Provide the [X, Y] coordinate of the cell's center where the given text is located.  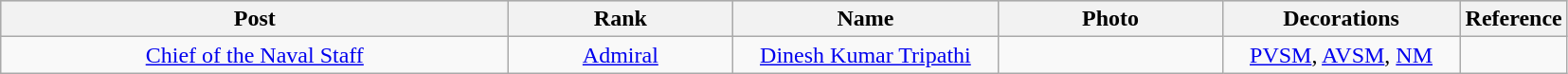
Name [866, 19]
Post [255, 19]
Chief of the Naval Staff [255, 55]
PVSM, AVSM, NM [1342, 55]
Reference [1514, 19]
Photo [1110, 19]
Dinesh Kumar Tripathi [866, 55]
Rank [621, 19]
Admiral [621, 55]
Decorations [1342, 19]
